Pinpoint the cell where the given text exists, returning its (x, y) midpoint coordinate. 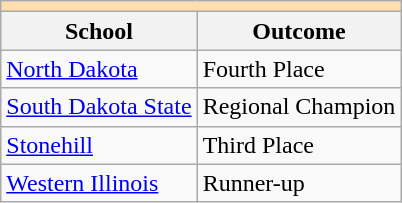
Runner-up (299, 183)
School (99, 31)
Outcome (299, 31)
Fourth Place (299, 69)
North Dakota (99, 69)
South Dakota State (99, 107)
Stonehill (99, 145)
Third Place (299, 145)
Regional Champion (299, 107)
Western Illinois (99, 183)
